Find where the given text appears and provide that cell's center as (x, y) coordinate. 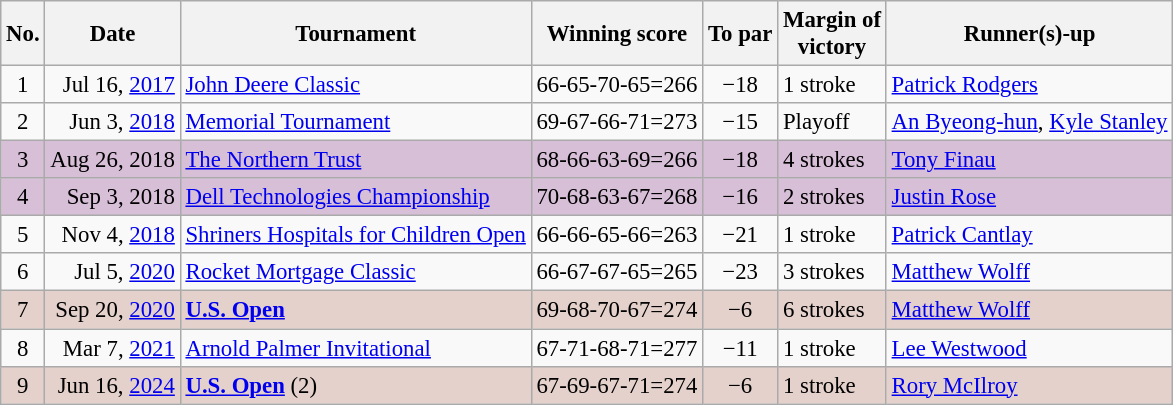
8 (23, 348)
4 strokes (832, 160)
−23 (740, 273)
Rocket Mortgage Classic (356, 273)
3 (23, 160)
−21 (740, 235)
67-69-67-71=274 (617, 385)
Playoff (832, 122)
66-66-65-66=263 (617, 235)
Memorial Tournament (356, 122)
To par (740, 34)
5 (23, 235)
Jun 16, 2024 (112, 385)
Runner(s)-up (1029, 34)
−16 (740, 197)
Justin Rose (1029, 197)
Tony Finau (1029, 160)
69-68-70-67=274 (617, 310)
68-66-63-69=266 (617, 160)
Arnold Palmer Invitational (356, 348)
67-71-68-71=277 (617, 348)
John Deere Classic (356, 85)
The Northern Trust (356, 160)
3 strokes (832, 273)
Winning score (617, 34)
Rory McIlroy (1029, 385)
Patrick Rodgers (1029, 85)
−15 (740, 122)
Sep 20, 2020 (112, 310)
Nov 4, 2018 (112, 235)
−11 (740, 348)
Date (112, 34)
66-67-67-65=265 (617, 273)
U.S. Open (356, 310)
Jun 3, 2018 (112, 122)
69-67-66-71=273 (617, 122)
9 (23, 385)
Mar 7, 2021 (112, 348)
66-65-70-65=266 (617, 85)
4 (23, 197)
Patrick Cantlay (1029, 235)
6 (23, 273)
No. (23, 34)
Jul 5, 2020 (112, 273)
Lee Westwood (1029, 348)
An Byeong-hun, Kyle Stanley (1029, 122)
Aug 26, 2018 (112, 160)
Shriners Hospitals for Children Open (356, 235)
Jul 16, 2017 (112, 85)
6 strokes (832, 310)
Margin ofvictory (832, 34)
70-68-63-67=268 (617, 197)
2 (23, 122)
7 (23, 310)
2 strokes (832, 197)
Dell Technologies Championship (356, 197)
Tournament (356, 34)
1 (23, 85)
U.S. Open (2) (356, 385)
Sep 3, 2018 (112, 197)
